Find where the given text appears and provide that cell's center as [X, Y] coordinate. 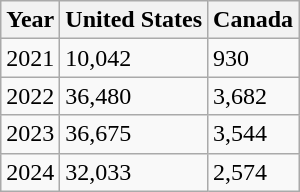
36,675 [134, 134]
2024 [30, 172]
36,480 [134, 96]
930 [254, 58]
10,042 [134, 58]
3,544 [254, 134]
United States [134, 20]
2022 [30, 96]
2,574 [254, 172]
Canada [254, 20]
Year [30, 20]
3,682 [254, 96]
2021 [30, 58]
32,033 [134, 172]
2023 [30, 134]
